Locate the cell with the specified text and output its (x, y) center coordinate. 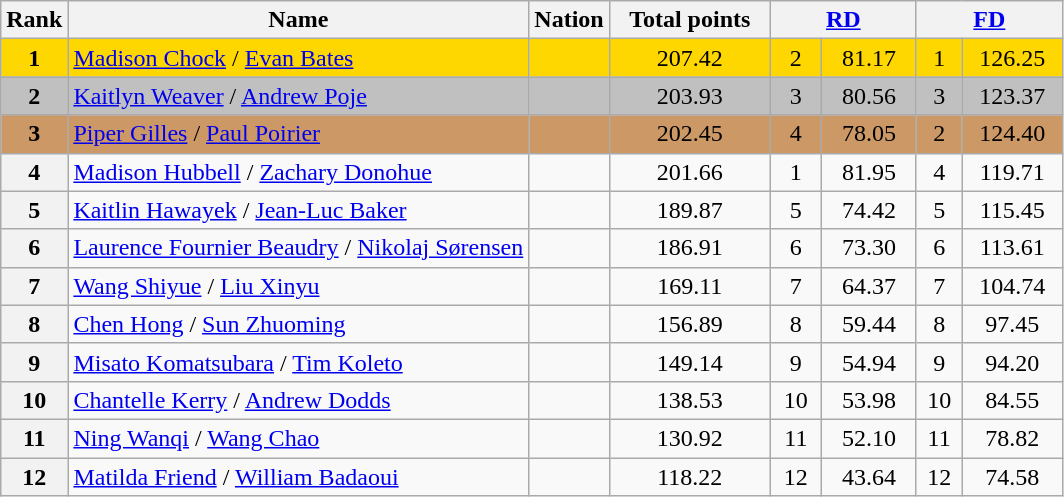
74.58 (1012, 477)
Chen Hong / Sun Zhuoming (298, 324)
118.22 (690, 477)
FD (989, 20)
169.11 (690, 286)
Madison Chock / Evan Bates (298, 58)
Kaitlyn Weaver / Andrew Poje (298, 96)
124.40 (1012, 134)
Kaitlin Hawayek / Jean-Luc Baker (298, 210)
126.25 (1012, 58)
80.56 (868, 96)
115.45 (1012, 210)
Matilda Friend / William Badaoui (298, 477)
43.64 (868, 477)
Piper Gilles / Paul Poirier (298, 134)
207.42 (690, 58)
119.71 (1012, 172)
74.42 (868, 210)
Total points (690, 20)
Chantelle Kerry / Andrew Dodds (298, 400)
138.53 (690, 400)
201.66 (690, 172)
189.87 (690, 210)
81.17 (868, 58)
59.44 (868, 324)
113.61 (1012, 248)
Madison Hubbell / Zachary Donohue (298, 172)
Laurence Fournier Beaudry / Nikolaj Sørensen (298, 248)
RD (843, 20)
Nation (569, 20)
94.20 (1012, 362)
52.10 (868, 438)
78.05 (868, 134)
97.45 (1012, 324)
186.91 (690, 248)
84.55 (1012, 400)
78.82 (1012, 438)
130.92 (690, 438)
81.95 (868, 172)
123.37 (1012, 96)
104.74 (1012, 286)
54.94 (868, 362)
156.89 (690, 324)
73.30 (868, 248)
202.45 (690, 134)
149.14 (690, 362)
64.37 (868, 286)
53.98 (868, 400)
Ning Wanqi / Wang Chao (298, 438)
203.93 (690, 96)
Wang Shiyue / Liu Xinyu (298, 286)
Name (298, 20)
Misato Komatsubara / Tim Koleto (298, 362)
Rank (34, 20)
